Detect which cell encompasses the target text, then output its (X, Y) center coordinate. 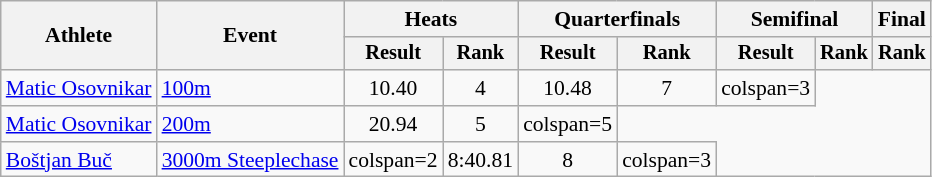
7 (666, 88)
Event (250, 36)
100m (250, 88)
Heats (432, 19)
Semifinal (794, 19)
Quarterfinals (617, 19)
colspan=3 (766, 88)
Final (902, 19)
10.48 (568, 88)
200m (250, 124)
10.40 (394, 88)
20.94 (394, 124)
colspan=5 (568, 124)
Athlete (79, 36)
4 (480, 88)
5 (480, 124)
